Find where the given text appears and provide that cell's center as (X, Y) coordinate. 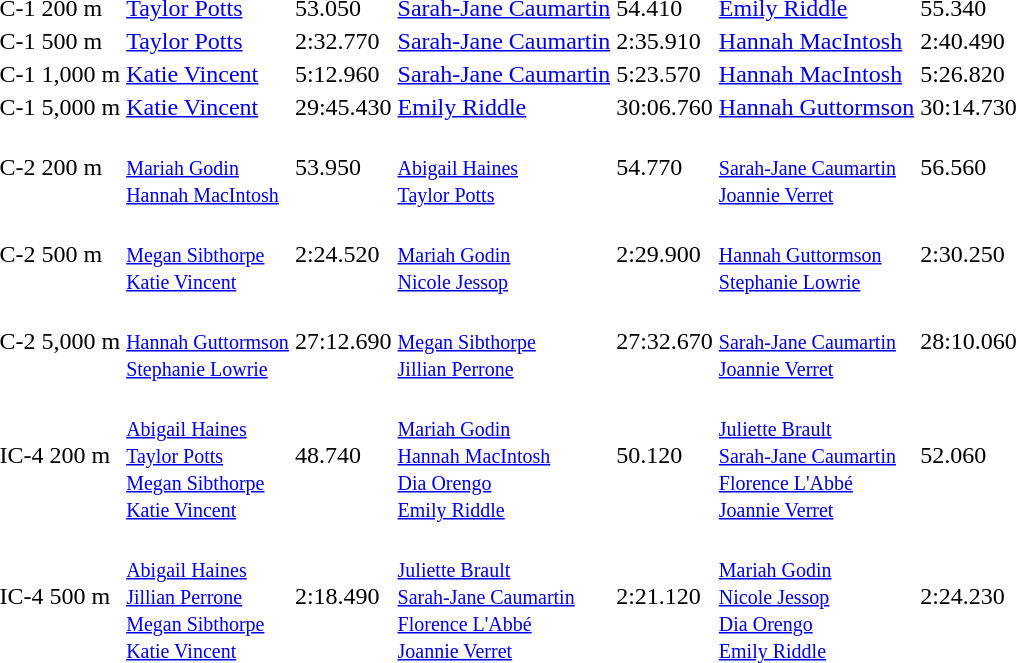
54.770 (665, 167)
Juliette BraultSarah-Jane CaumartinFlorence L'AbbéJoannie Verret (816, 455)
Taylor Potts (208, 41)
30:06.760 (665, 107)
53.950 (343, 167)
Hannah Guttormson (816, 107)
2:32.770 (343, 41)
50.120 (665, 455)
Mariah GodinNicole Jessop (504, 254)
2:24.520 (343, 254)
Megan SibthorpeKatie Vincent (208, 254)
29:45.430 (343, 107)
27:12.690 (343, 341)
Abigail HainesTaylor Potts (504, 167)
Mariah GodinHannah MacIntoshDia OrengoEmily Riddle (504, 455)
Abigail HainesTaylor PottsMegan SibthorpeKatie Vincent (208, 455)
Emily Riddle (504, 107)
27:32.670 (665, 341)
5:23.570 (665, 74)
48.740 (343, 455)
5:12.960 (343, 74)
Mariah GodinHannah MacIntosh (208, 167)
2:29.900 (665, 254)
Megan SibthorpeJillian Perrone (504, 341)
2:35.910 (665, 41)
